Output the [X, Y] coordinate of the center of the cell containing the given text.  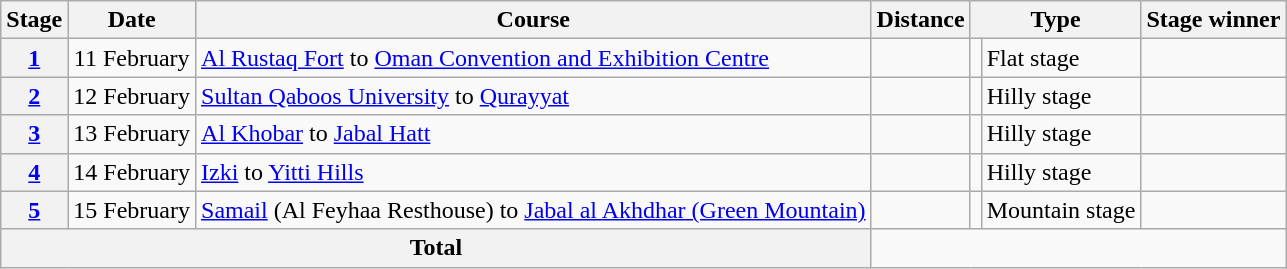
Al Rustaq Fort to Oman Convention and Exhibition Centre [534, 58]
Distance [920, 20]
Sultan Qaboos University to Qurayyat [534, 96]
Samail (Al Feyhaa Resthouse) to Jabal al Akhdhar (Green Mountain) [534, 210]
Al Khobar to Jabal Hatt [534, 134]
Flat stage [1061, 58]
Stage winner [1214, 20]
15 February [132, 210]
Date [132, 20]
14 February [132, 172]
13 February [132, 134]
Course [534, 20]
Stage [34, 20]
3 [34, 134]
12 February [132, 96]
Izki to Yitti Hills [534, 172]
1 [34, 58]
4 [34, 172]
2 [34, 96]
Type [1056, 20]
5 [34, 210]
Total [436, 248]
11 February [132, 58]
Mountain stage [1061, 210]
